Output the [x, y] coordinate of the center of the cell containing the given text.  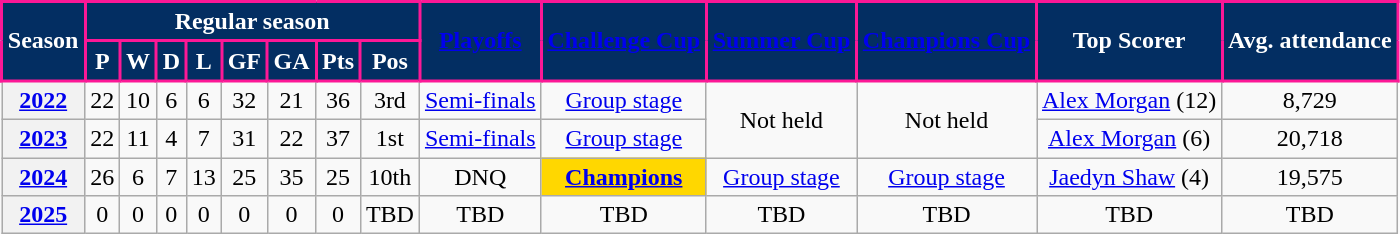
Avg. attendance [1310, 42]
3rd [390, 100]
21 [292, 100]
1st [390, 138]
4 [171, 138]
32 [244, 100]
Jaedyn Shaw (4) [1128, 177]
Playoffs [480, 42]
2024 [44, 177]
10th [390, 177]
L [204, 61]
11 [138, 138]
2025 [44, 215]
Season [44, 42]
Top Scorer [1128, 42]
26 [102, 177]
Pos [390, 61]
2022 [44, 100]
GF [244, 61]
19,575 [1310, 177]
Pts [338, 61]
Challenge Cup [624, 42]
Regular season [252, 22]
10 [138, 100]
GA [292, 61]
13 [204, 177]
2023 [44, 138]
Alex Morgan (12) [1128, 100]
Champions Cup [947, 42]
31 [244, 138]
Alex Morgan (6) [1128, 138]
20,718 [1310, 138]
P [102, 61]
36 [338, 100]
35 [292, 177]
37 [338, 138]
W [138, 61]
8,729 [1310, 100]
DNQ [480, 177]
Summer Cup [781, 42]
Champions [624, 177]
D [171, 61]
